Return [x, y] of the center of cell containing provided text 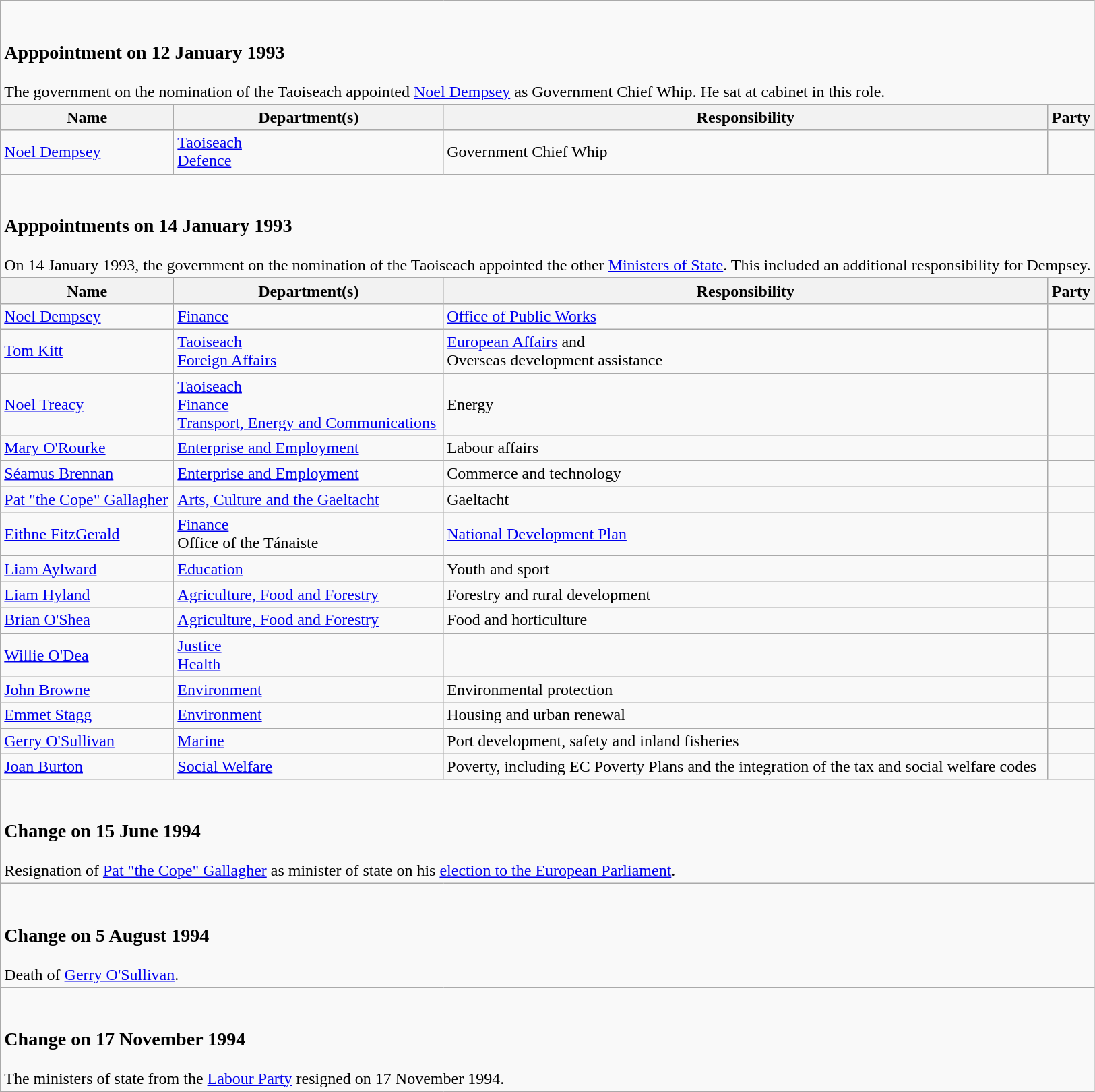
Gaeltacht [745, 499]
Arts, Culture and the Gaeltacht [309, 499]
Poverty, including EC Poverty Plans and the integration of the tax and social welfare codes [745, 766]
TaoiseachForeign Affairs [309, 351]
National Development Plan [745, 534]
Change on 5 August 1994Death of Gerry O'Sullivan. [547, 936]
Social Welfare [309, 766]
Change on 17 November 1994The ministers of state from the Labour Party resigned on 17 November 1994. [547, 1039]
Office of Public Works [745, 316]
European Affairs andOverseas development assistance [745, 351]
Liam Aylward [88, 569]
Brian O'Shea [88, 620]
Youth and sport [745, 569]
Séamus Brennan [88, 474]
Change on 15 June 1994Resignation of Pat "the Cope" Gallagher as minister of state on his election to the European Parliament. [547, 831]
Joan Burton [88, 766]
Food and horticulture [745, 620]
Government Chief Whip [745, 152]
JusticeHealth [309, 655]
TaoiseachFinanceTransport, Energy and Communications [309, 404]
TaoiseachDefence [309, 152]
FinanceOffice of the Tánaiste [309, 534]
Noel Treacy [88, 404]
John Browne [88, 690]
Marine [309, 741]
Willie O'Dea [88, 655]
Port development, safety and inland fisheries [745, 741]
Tom Kitt [88, 351]
Pat "the Cope" Gallagher [88, 499]
Liam Hyland [88, 595]
Mary O'Rourke [88, 448]
Commerce and technology [745, 474]
Environmental protection [745, 690]
Housing and urban renewal [745, 715]
Education [309, 569]
Labour affairs [745, 448]
Gerry O'Sullivan [88, 741]
Emmet Stagg [88, 715]
Energy [745, 404]
Eithne FitzGerald [88, 534]
Forestry and rural development [745, 595]
Finance [309, 316]
